Extract the [x, y] coordinate from the center of the cell holding the provided text.  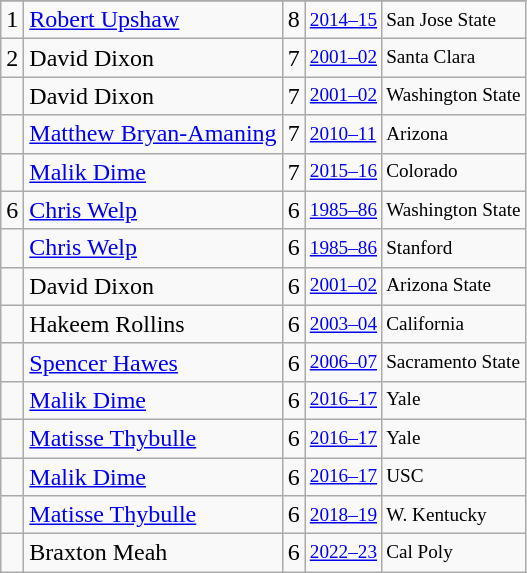
Spencer Hawes [153, 362]
W. Kentucky [454, 515]
San Jose State [454, 20]
2 [12, 58]
Arizona State [454, 286]
Stanford [454, 248]
1 [12, 20]
2014–15 [343, 20]
Arizona [454, 134]
2010–11 [343, 134]
USC [454, 477]
2022–23 [343, 553]
2015–16 [343, 172]
Hakeem Rollins [153, 324]
2003–04 [343, 324]
Cal Poly [454, 553]
Colorado [454, 172]
8 [294, 20]
Matthew Bryan-Amaning [153, 134]
Santa Clara [454, 58]
2006–07 [343, 362]
2018–19 [343, 515]
Robert Upshaw [153, 20]
Sacramento State [454, 362]
Braxton Meah [153, 553]
California [454, 324]
